Capture the cell that displays the provided text and extract its (x, y) central coordinate. 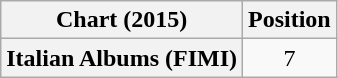
7 (290, 58)
Chart (2015) (122, 20)
Italian Albums (FIMI) (122, 58)
Position (290, 20)
